Detect which cell encompasses the target text, then output its [X, Y] center coordinate. 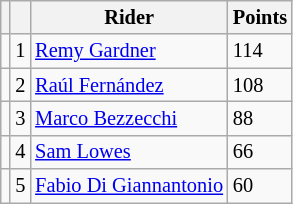
66 [260, 152]
5 [20, 186]
Remy Gardner [129, 51]
Raúl Fernández [129, 85]
Marco Bezzecchi [129, 118]
Points [260, 17]
1 [20, 51]
Rider [129, 17]
60 [260, 186]
3 [20, 118]
108 [260, 85]
Sam Lowes [129, 152]
2 [20, 85]
114 [260, 51]
4 [20, 152]
Fabio Di Giannantonio [129, 186]
88 [260, 118]
